Pinpoint the cell where the given text exists, returning its (x, y) midpoint coordinate. 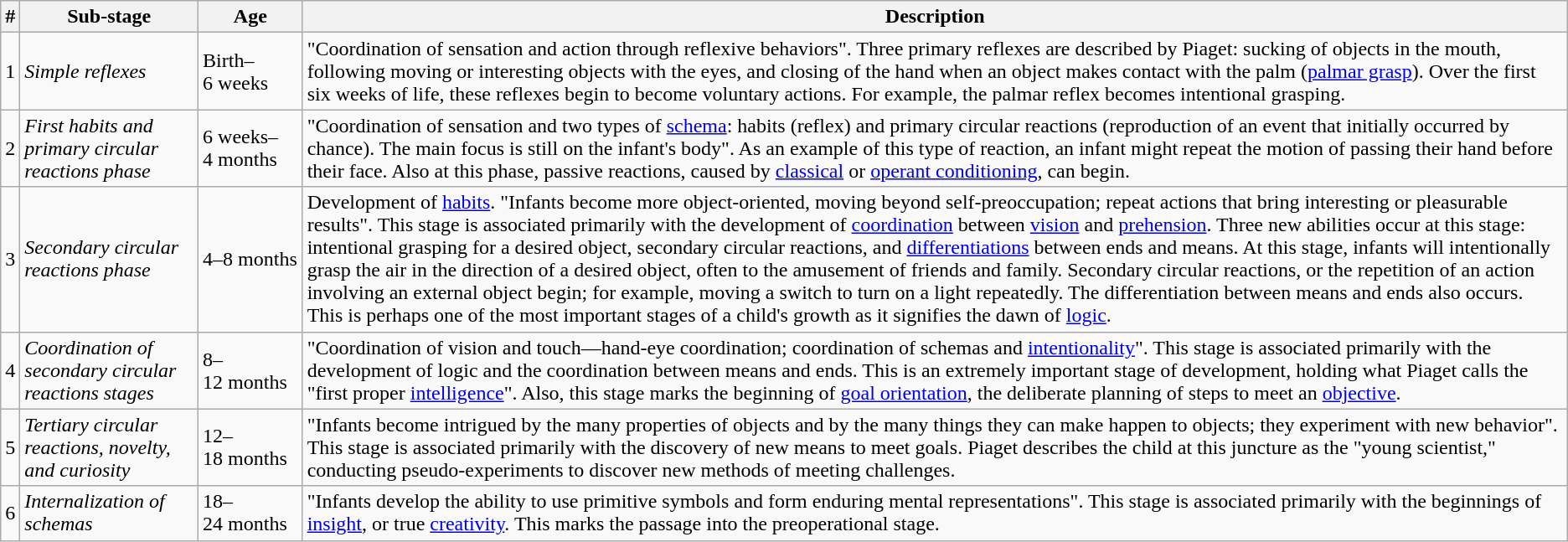
Simple reflexes (109, 71)
5 (10, 447)
18–24 months (251, 513)
3 (10, 260)
6 weeks–4 months (251, 148)
Coordination of secondary circular reactions stages (109, 370)
Secondary circular reactions phase (109, 260)
Birth–6 weeks (251, 71)
Tertiary circular reactions, novelty, and curiosity (109, 447)
8–12 months (251, 370)
# (10, 17)
4 (10, 370)
1 (10, 71)
Description (935, 17)
Sub-stage (109, 17)
2 (10, 148)
12–18 months (251, 447)
First habits and primary circular reactions phase (109, 148)
Internalization of schemas (109, 513)
6 (10, 513)
Age (251, 17)
4–8 months (251, 260)
